For the text-containing cell, return its midpoint in (x, y) coordinate format. 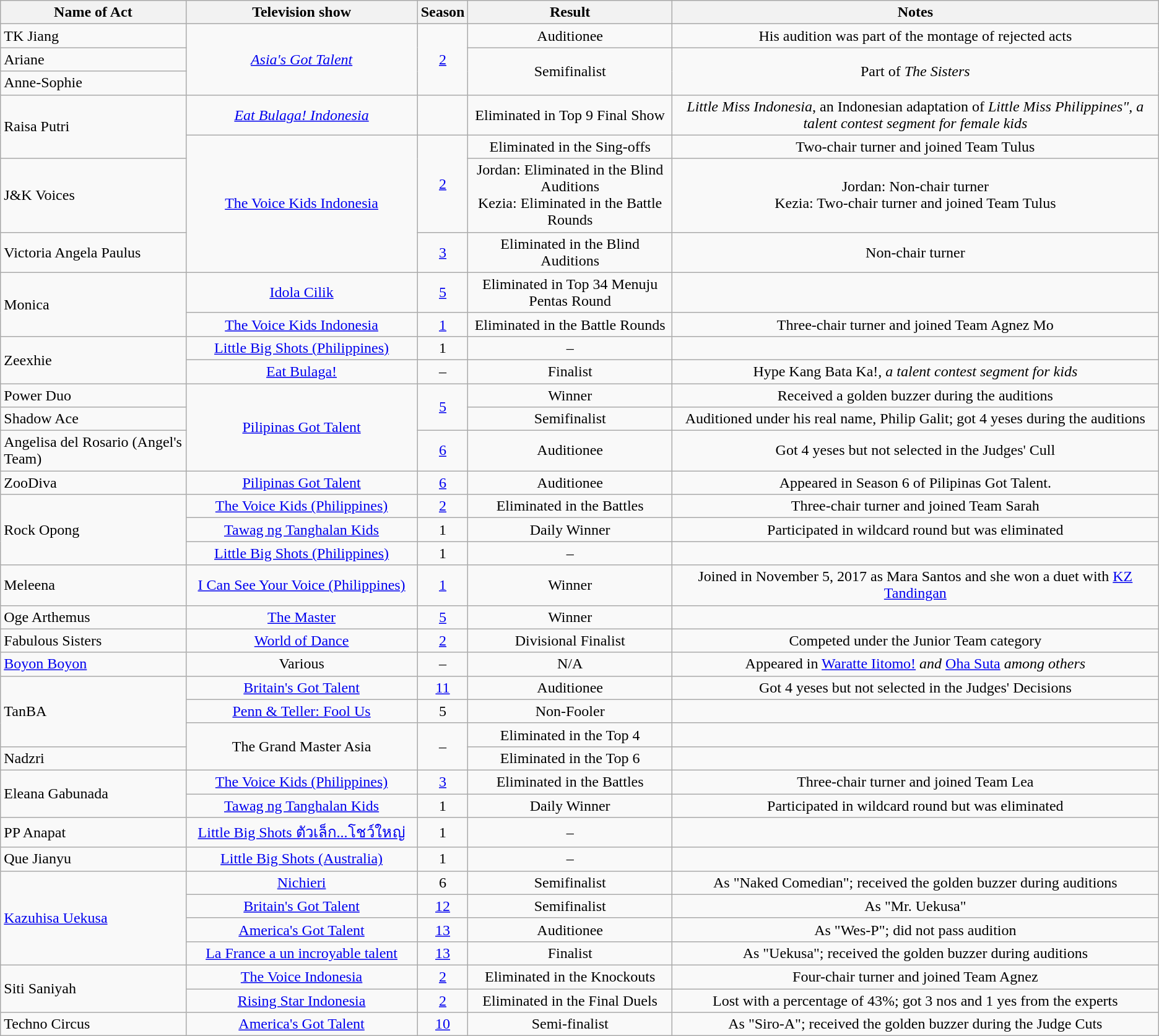
11 (443, 688)
Ariane (93, 59)
J&K Voices (93, 196)
Eliminated in the Final Duels (570, 1001)
Meleena (93, 585)
12 (443, 906)
I Can See Your Voice (Philippines) (302, 585)
Jordan: Non-chair turnerKezia: Two-chair turner and joined Team Tulus (915, 196)
The Master (302, 617)
Nadzri (93, 758)
Got 4 yeses but not selected in the Judges' Decisions (915, 688)
ZooDiva (93, 483)
Joined in November 5, 2017 as Mara Santos and she won a duet with KZ Tandingan (915, 585)
Two-chair turner and joined Team Tulus (915, 147)
TK Jiang (93, 36)
Notes (915, 12)
As "Uekusa"; received the golden buzzer during auditions (915, 953)
Various (302, 664)
Competed under the Junior Team category (915, 641)
As "Siro-A"; received the golden buzzer during the Judge Cuts (915, 1024)
Power Duo (93, 395)
Eleana Gabunada (93, 793)
Name of Act (93, 12)
Eliminated in the Sing-offs (570, 147)
Idola Cilik (302, 292)
Little Miss Indonesia, an Indonesian adaptation of Little Miss Philippines", a talent contest segment for female kids (915, 115)
Nichieri (302, 883)
Boyon Boyon (93, 664)
Anne-Sophie (93, 83)
As "Mr. Uekusa" (915, 906)
His audition was part of the montage of rejected acts (915, 36)
Little Big Shots ตัวเล็ก...โชว์ใหญ่ (302, 833)
Que Jianyu (93, 859)
Techno Circus (93, 1024)
Eat Bulaga! (302, 371)
Television show (302, 12)
10 (443, 1024)
Result (570, 12)
The Voice Indonesia (302, 977)
PP Anapat (93, 833)
Received a golden buzzer during the auditions (915, 395)
Asia's Got Talent (302, 59)
Rising Star Indonesia (302, 1001)
Fabulous Sisters (93, 641)
La France a un incroyable talent (302, 953)
Lost with a percentage of 43%; got 3 nos and 1 yes from the experts (915, 1001)
Appeared in Waratte Iitomo! and Oha Suta among others (915, 664)
Season (443, 12)
Oge Arthemus (93, 617)
Non-chair turner (915, 253)
N/A (570, 664)
Eliminated in the Top 4 (570, 735)
Zeexhie (93, 360)
World of Dance (302, 641)
Hype Kang Bata Ka!, a talent contest segment for kids (915, 371)
As "Wes-P"; did not pass audition (915, 930)
Little Big Shots (Australia) (302, 859)
Jordan: Eliminated in the Blind AuditionsKezia: Eliminated in the Battle Rounds (570, 196)
Appeared in Season 6 of Pilipinas Got Talent. (915, 483)
The Grand Master Asia (302, 746)
Raisa Putri (93, 126)
Angelisa del Rosario (Angel's Team) (93, 451)
Non-Fooler (570, 711)
As "Naked Comedian"; received the golden buzzer during auditions (915, 883)
Auditioned under his real name, Philip Galit; got 4 yeses during the auditions (915, 419)
Eliminated in Top 34 Menuju Pentas Round (570, 292)
Three-chair turner and joined Team Sarah (915, 506)
Part of The Sisters (915, 71)
Eliminated in the Blind Auditions (570, 253)
Siti Saniyah (93, 988)
Eat Bulaga! Indonesia (302, 115)
Kazuhisa Uekusa (93, 918)
Monica (93, 304)
Divisional Finalist (570, 641)
Eliminated in the Top 6 (570, 758)
Got 4 yeses but not selected in the Judges' Cull (915, 451)
Three-chair turner and joined Team Agnez Mo (915, 324)
Eliminated in the Knockouts (570, 977)
TanBA (93, 711)
Four-chair turner and joined Team Agnez (915, 977)
Penn & Teller: Fool Us (302, 711)
Shadow Ace (93, 419)
Eliminated in the Battle Rounds (570, 324)
Semi-finalist (570, 1024)
Rock Opong (93, 530)
Eliminated in Top 9 Final Show (570, 115)
Victoria Angela Paulus (93, 253)
Three-chair turner and joined Team Lea (915, 782)
